Locate the cell with the specified text and output its [x, y] center coordinate. 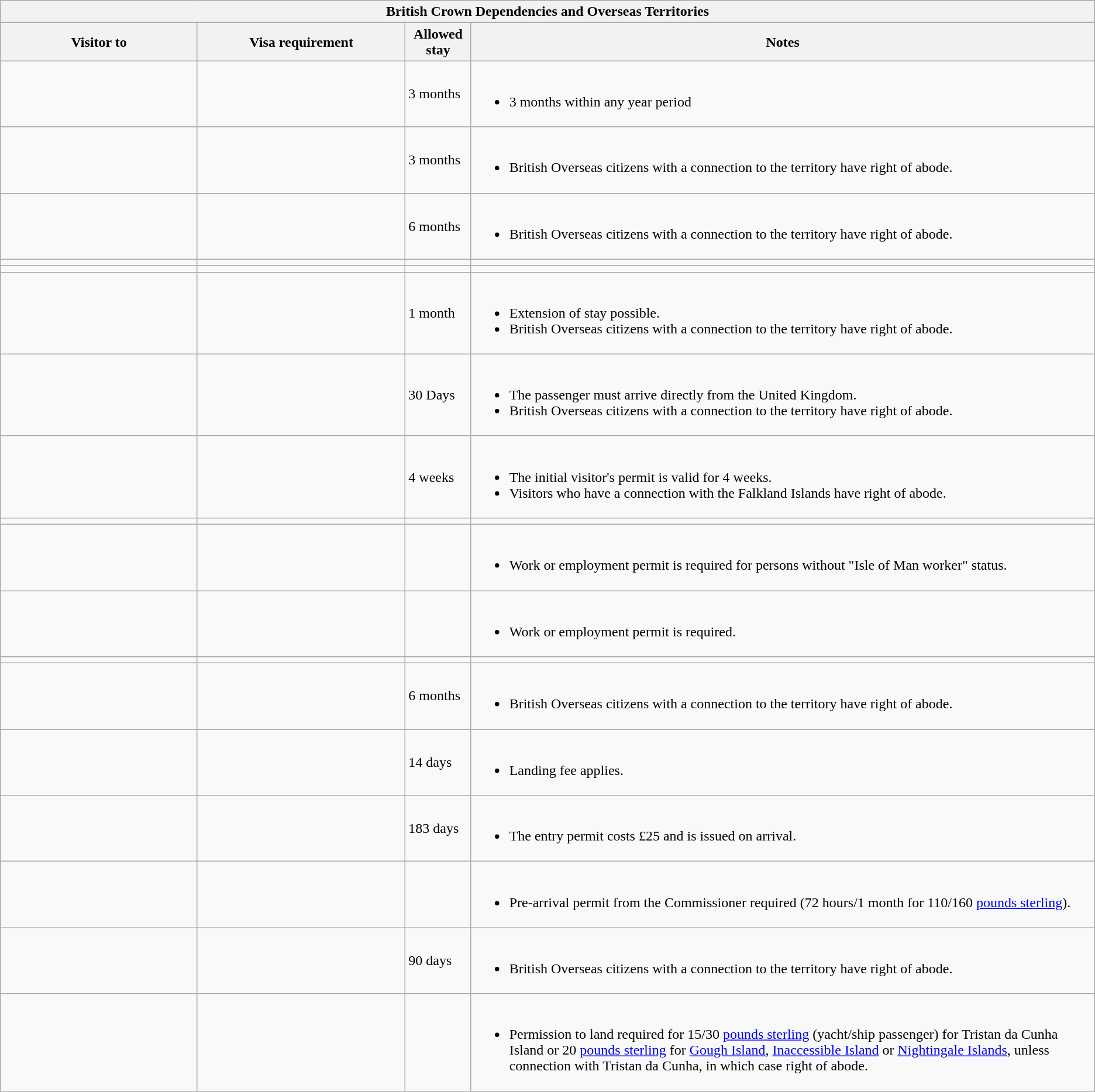
The initial visitor's permit is valid for 4 weeks.Visitors who have a connection with the Falkland Islands have right of abode. [783, 477]
4 weeks [438, 477]
3 months within any year period [783, 94]
The entry permit costs £25 and is issued on arrival. [783, 828]
Work or employment permit is required. [783, 623]
The passenger must arrive directly from the United Kingdom.British Overseas citizens with a connection to the territory have right of abode. [783, 395]
30 Days [438, 395]
Work or employment permit is required for persons without "Isle of Man worker" status. [783, 557]
Landing fee applies. [783, 763]
90 days [438, 960]
183 days [438, 828]
Visa requirement [301, 42]
British Crown Dependencies and Overseas Territories [547, 12]
Notes [783, 42]
14 days [438, 763]
Visitor to [99, 42]
Pre-arrival permit from the Commissioner required (72 hours/1 month for 110/160 pounds sterling). [783, 895]
Allowed stay [438, 42]
1 month [438, 313]
Extension of stay possible.British Overseas citizens with a connection to the territory have right of abode. [783, 313]
